Provide the [x, y] coordinate of the cell's center where the given text is located.  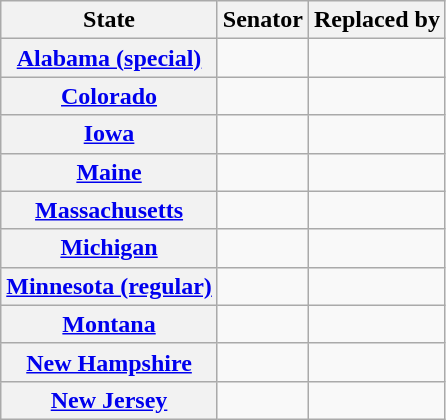
New Jersey [110, 400]
Montana [110, 324]
Michigan [110, 248]
Colorado [110, 96]
Minnesota (regular) [110, 286]
Alabama (special) [110, 58]
State [110, 20]
Replaced by [376, 20]
New Hampshire [110, 362]
Maine [110, 172]
Iowa [110, 134]
Massachusetts [110, 210]
Senator [262, 20]
